Locate the cell with the specified text and output its [x, y] center coordinate. 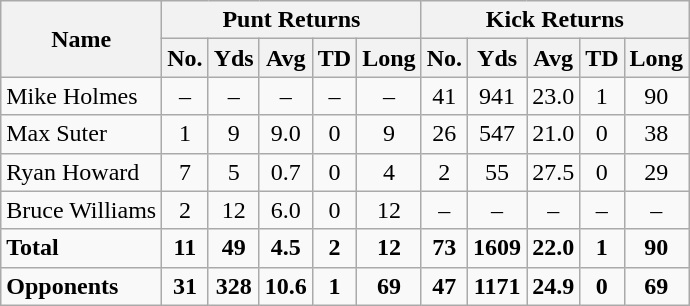
23.0 [554, 96]
Opponents [82, 286]
27.5 [554, 172]
Name [82, 39]
7 [185, 172]
21.0 [554, 134]
Ryan Howard [82, 172]
73 [444, 248]
941 [498, 96]
1171 [498, 286]
24.9 [554, 286]
4.5 [286, 248]
41 [444, 96]
26 [444, 134]
31 [185, 286]
11 [185, 248]
9.0 [286, 134]
547 [498, 134]
55 [498, 172]
Punt Returns [292, 20]
328 [234, 286]
38 [656, 134]
49 [234, 248]
0.7 [286, 172]
Total [82, 248]
6.0 [286, 210]
1609 [498, 248]
Bruce Williams [82, 210]
4 [389, 172]
Kick Returns [554, 20]
29 [656, 172]
10.6 [286, 286]
Max Suter [82, 134]
47 [444, 286]
5 [234, 172]
Mike Holmes [82, 96]
22.0 [554, 248]
